From the cell containing the given text, extract its center point as (x, y) coordinate. 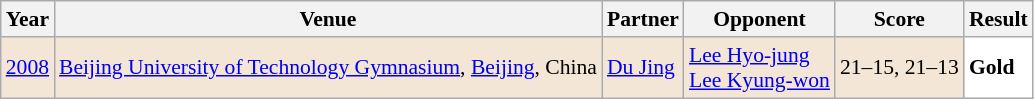
Year (28, 19)
Score (900, 19)
Lee Hyo-jung Lee Kyung-won (760, 68)
Venue (328, 19)
21–15, 21–13 (900, 68)
2008 (28, 68)
Beijing University of Technology Gymnasium, Beijing, China (328, 68)
Partner (643, 19)
Result (998, 19)
Du Jing (643, 68)
Opponent (760, 19)
Gold (998, 68)
